Pinpoint the cell where the given text exists, returning its (x, y) midpoint coordinate. 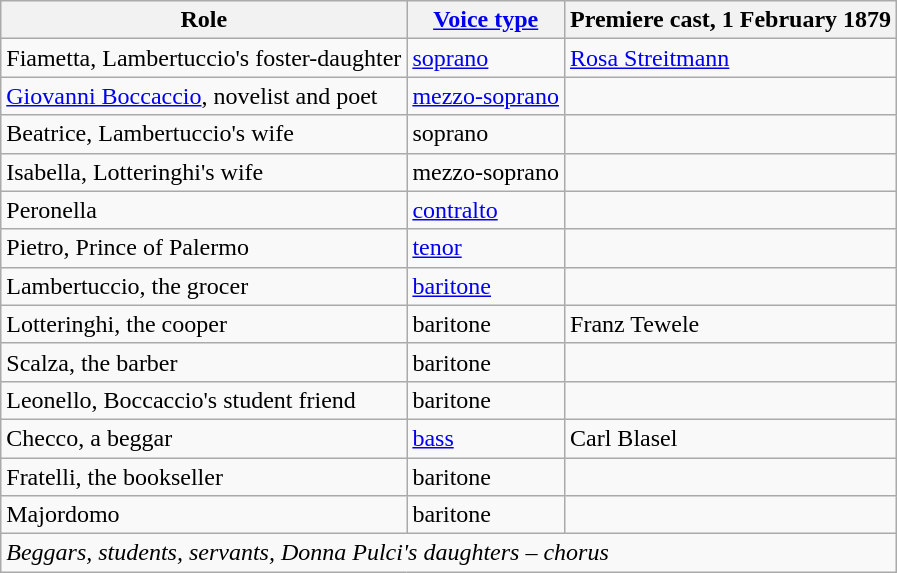
bass (486, 438)
Majordomo (204, 515)
Beatrice, Lambertuccio's wife (204, 134)
Scalza, the barber (204, 362)
Pietro, Prince of Palermo (204, 248)
tenor (486, 248)
Rosa Streitmann (731, 58)
Giovanni Boccaccio, novelist and poet (204, 96)
Premiere cast, 1 February 1879 (731, 20)
Checco, a beggar (204, 438)
Voice type (486, 20)
Leonello, Boccaccio's student friend (204, 400)
Fiametta, Lambertuccio's foster-daughter (204, 58)
Beggars, students, servants, Donna Pulci's daughters – chorus (449, 553)
Lotteringhi, the cooper (204, 324)
Lambertuccio, the grocer (204, 286)
Role (204, 20)
Franz Tewele (731, 324)
contralto (486, 210)
Fratelli, the bookseller (204, 477)
Peronella (204, 210)
Isabella, Lotteringhi's wife (204, 172)
Carl Blasel (731, 438)
